For the text-containing cell, return its midpoint in [x, y] coordinate format. 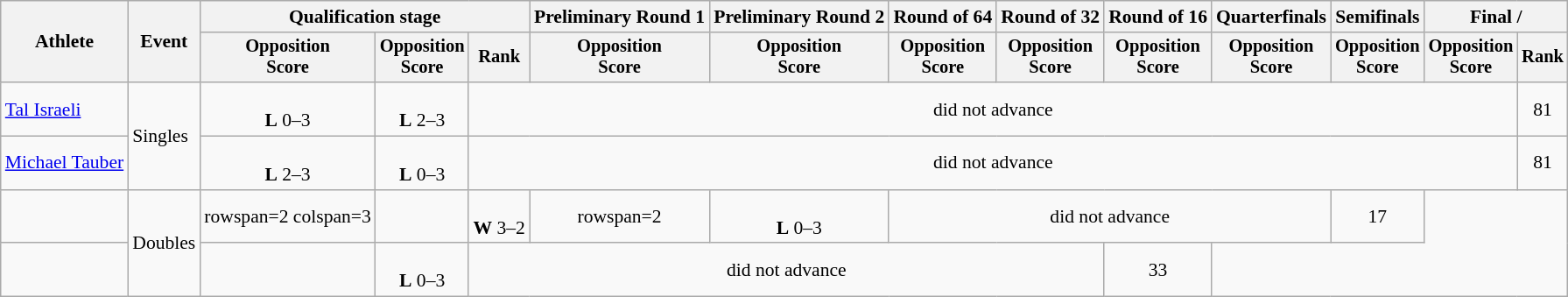
W 3–2 [499, 217]
Semifinals [1378, 17]
rowspan=2 [620, 217]
Singles [164, 136]
Qualification stage [364, 17]
Quarterfinals [1271, 17]
Event [164, 42]
Athlete [65, 42]
Round of 16 [1157, 17]
Tal Israeli [65, 109]
Doubles [164, 244]
Round of 32 [1051, 17]
Preliminary Round 1 [620, 17]
Round of 64 [942, 17]
33 [1157, 270]
17 [1378, 217]
Final / [1496, 17]
Michael Tauber [65, 163]
Preliminary Round 2 [798, 17]
rowspan=2 colspan=3 [287, 217]
